Pinpoint the cell where the given text exists, returning its (X, Y) midpoint coordinate. 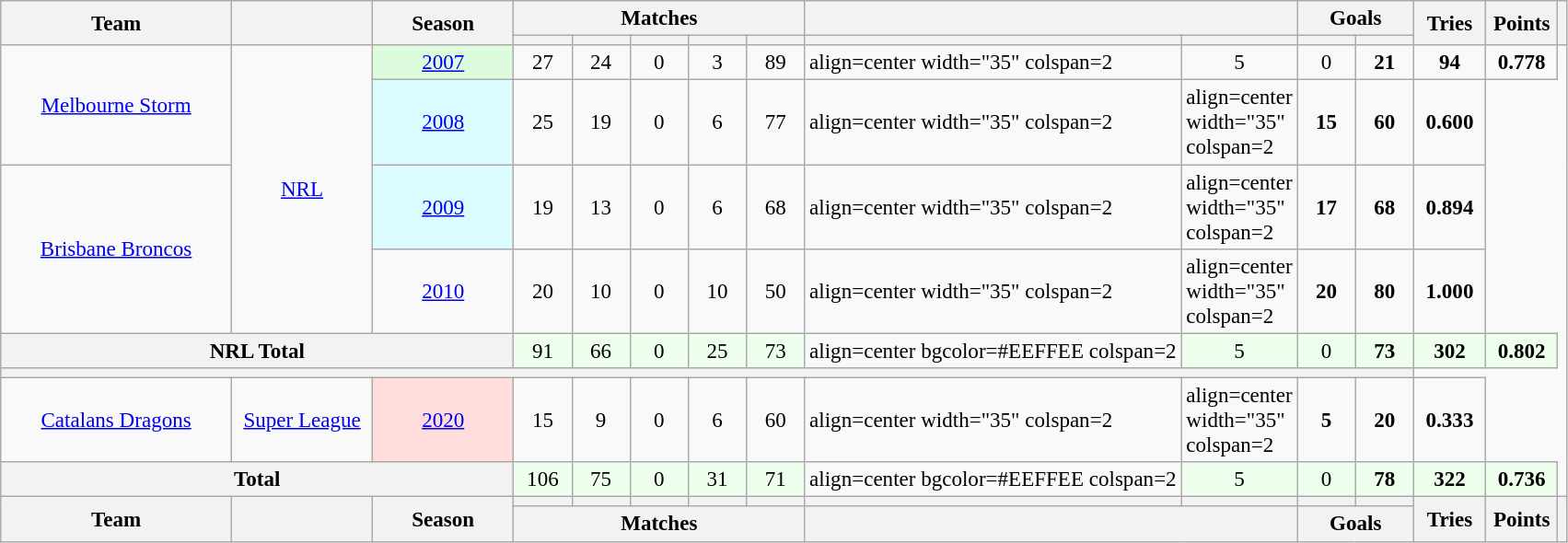
21 (1385, 63)
77 (775, 122)
Brisbane Broncos (116, 248)
302 (1449, 351)
2010 (444, 292)
78 (1385, 479)
75 (600, 479)
0.778 (1522, 63)
0.333 (1449, 421)
91 (543, 351)
2008 (444, 122)
0.600 (1449, 122)
0.802 (1522, 351)
27 (543, 63)
Total (258, 479)
NRL Total (258, 351)
2020 (444, 421)
17 (1326, 207)
322 (1449, 479)
Catalans Dragons (116, 421)
31 (716, 479)
71 (775, 479)
24 (600, 63)
1.000 (1449, 292)
106 (543, 479)
Super League (302, 421)
9 (600, 421)
2009 (444, 207)
80 (1385, 292)
3 (716, 63)
94 (1449, 63)
Melbourne Storm (116, 105)
0.736 (1522, 479)
13 (600, 207)
0.894 (1449, 207)
NRL (302, 190)
2007 (444, 63)
50 (775, 292)
66 (600, 351)
89 (775, 63)
